For the text-containing cell, return its midpoint in (x, y) coordinate format. 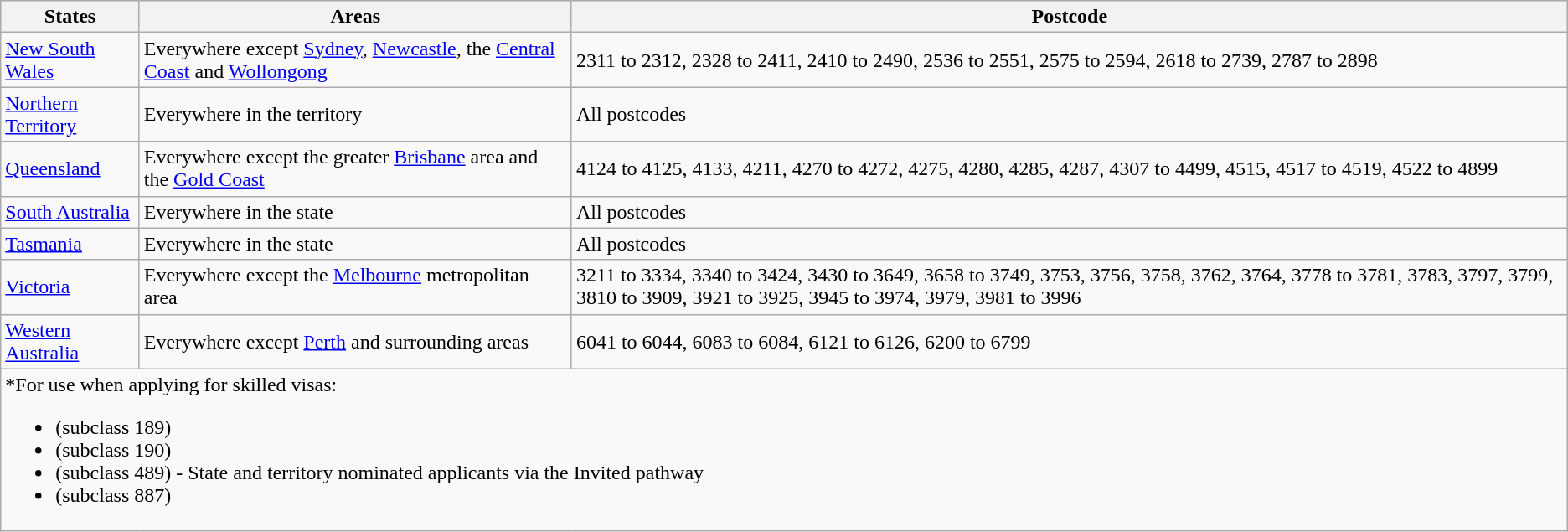
New South Wales (70, 60)
Everywhere except the greater Brisbane area and the Gold Coast (355, 169)
Northern Territory (70, 114)
Tasmania (70, 244)
Areas (355, 17)
Victoria (70, 287)
South Australia (70, 212)
Everywhere except Perth and surrounding areas (355, 342)
2311 to 2312, 2328 to 2411, 2410 to 2490, 2536 to 2551, 2575 to 2594, 2618 to 2739, 2787 to 2898 (1069, 60)
Everywhere except the Melbourne metropolitan area (355, 287)
Queensland (70, 169)
Everywhere except Sydney, Newcastle, the Central Coast and Wollongong (355, 60)
Western Australia (70, 342)
6041 to 6044, 6083 to 6084, 6121 to 6126, 6200 to 6799 (1069, 342)
4124 to 4125, 4133, 4211, 4270 to 4272, 4275, 4280, 4285, 4287, 4307 to 4499, 4515, 4517 to 4519, 4522 to 4899 (1069, 169)
Postcode (1069, 17)
Everywhere in the territory (355, 114)
States (70, 17)
